Find where the given text appears and provide that cell's center as (X, Y) coordinate. 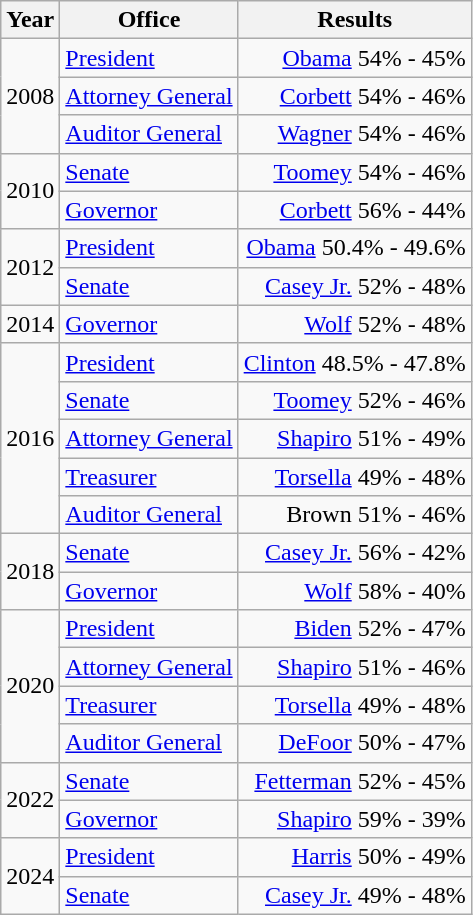
Casey Jr. 49% - 48% (354, 895)
Wolf 58% - 40% (354, 591)
2008 (30, 96)
Casey Jr. 52% - 48% (354, 286)
Toomey 54% - 46% (354, 172)
Wagner 54% - 46% (354, 134)
Obama 50.4% - 49.6% (354, 248)
Biden 52% - 47% (354, 629)
Toomey 52% - 46% (354, 400)
Shapiro 59% - 39% (354, 819)
2022 (30, 800)
2014 (30, 324)
Corbett 56% - 44% (354, 210)
DeFoor 50% - 47% (354, 743)
Wolf 52% - 48% (354, 324)
Shapiro 51% - 49% (354, 438)
2024 (30, 876)
Harris 50% - 49% (354, 857)
2018 (30, 572)
Casey Jr. 56% - 42% (354, 553)
2012 (30, 267)
Brown 51% - 46% (354, 515)
2016 (30, 438)
Clinton 48.5% - 47.8% (354, 362)
2020 (30, 686)
Fetterman 52% - 45% (354, 781)
Corbett 54% - 46% (354, 96)
Year (30, 20)
Office (149, 20)
Results (354, 20)
Shapiro 51% - 46% (354, 667)
2010 (30, 191)
Obama 54% - 45% (354, 58)
